From the cell containing the given text, extract its center point as (x, y) coordinate. 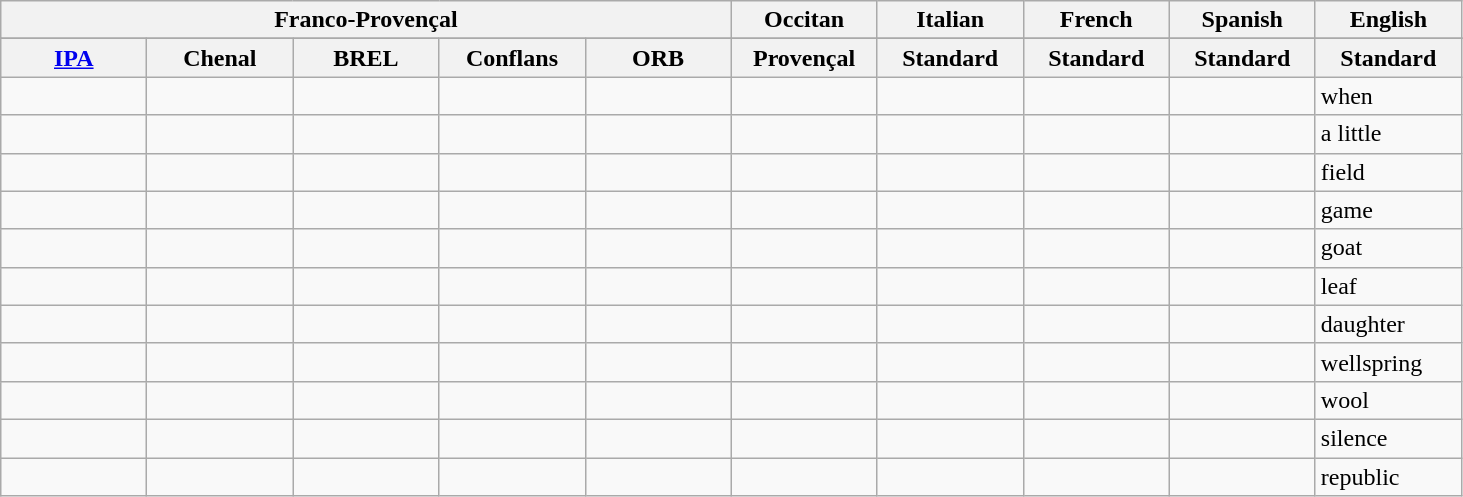
republic (1388, 477)
a little (1388, 134)
Spanish (1242, 20)
Chenal (220, 58)
ORB (658, 58)
goat (1388, 248)
game (1388, 210)
when (1388, 96)
daughter (1388, 324)
IPA (74, 58)
BREL (366, 58)
leaf (1388, 286)
Occitan (804, 20)
Italian (950, 20)
English (1388, 20)
Provençal (804, 58)
wellspring (1388, 362)
Conflans (512, 58)
silence (1388, 438)
wool (1388, 400)
Franco-Provençal (366, 20)
field (1388, 172)
French (1096, 20)
